Detect which cell encompasses the target text, then output its [x, y] center coordinate. 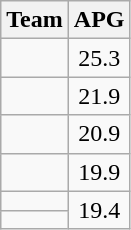
21.9 [99, 96]
APG [99, 20]
20.9 [99, 134]
25.3 [99, 58]
19.9 [99, 172]
Team [35, 20]
19.4 [99, 210]
